Return the (X, Y) coordinate for the center point of the cell that contains the specified text.  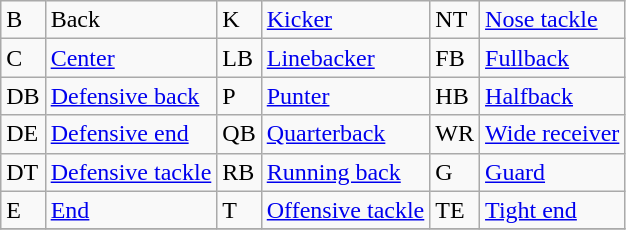
B (23, 20)
Tight end (552, 210)
LB (239, 58)
Quarterback (346, 134)
DB (23, 96)
K (239, 20)
Guard (552, 172)
E (23, 210)
HB (455, 96)
Linebacker (346, 58)
Nose tackle (552, 20)
RB (239, 172)
Back (131, 20)
End (131, 210)
WR (455, 134)
C (23, 58)
P (239, 96)
TE (455, 210)
Defensive back (131, 96)
Wide receiver (552, 134)
Kicker (346, 20)
Fullback (552, 58)
Halfback (552, 96)
DE (23, 134)
QB (239, 134)
NT (455, 20)
DT (23, 172)
FB (455, 58)
Punter (346, 96)
Defensive end (131, 134)
G (455, 172)
Defensive tackle (131, 172)
Offensive tackle (346, 210)
Center (131, 58)
T (239, 210)
Running back (346, 172)
